Detect which cell encompasses the target text, then output its [x, y] center coordinate. 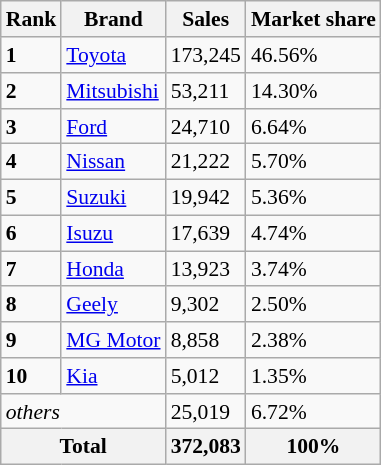
MG Motor [113, 340]
2 [32, 91]
Kia [113, 376]
5 [32, 197]
4 [32, 162]
25,019 [206, 411]
9,302 [206, 304]
6 [32, 233]
2.38% [314, 340]
Mitsubishi [113, 91]
19,942 [206, 197]
Total [84, 447]
3.74% [314, 269]
Market share [314, 19]
372,083 [206, 447]
5.36% [314, 197]
Brand [113, 19]
21,222 [206, 162]
5.70% [314, 162]
Nissan [113, 162]
9 [32, 340]
1 [32, 55]
100% [314, 447]
17,639 [206, 233]
Suzuki [113, 197]
46.56% [314, 55]
2.50% [314, 304]
8,858 [206, 340]
Sales [206, 19]
others [84, 411]
7 [32, 269]
1.35% [314, 376]
6.72% [314, 411]
4.74% [314, 233]
14.30% [314, 91]
Ford [113, 126]
53,211 [206, 91]
Honda [113, 269]
3 [32, 126]
13,923 [206, 269]
Rank [32, 19]
10 [32, 376]
5,012 [206, 376]
6.64% [314, 126]
Toyota [113, 55]
173,245 [206, 55]
24,710 [206, 126]
Isuzu [113, 233]
8 [32, 304]
Geely [113, 304]
